Search for the cell housing the specified text and yield its (X, Y) center coordinate. 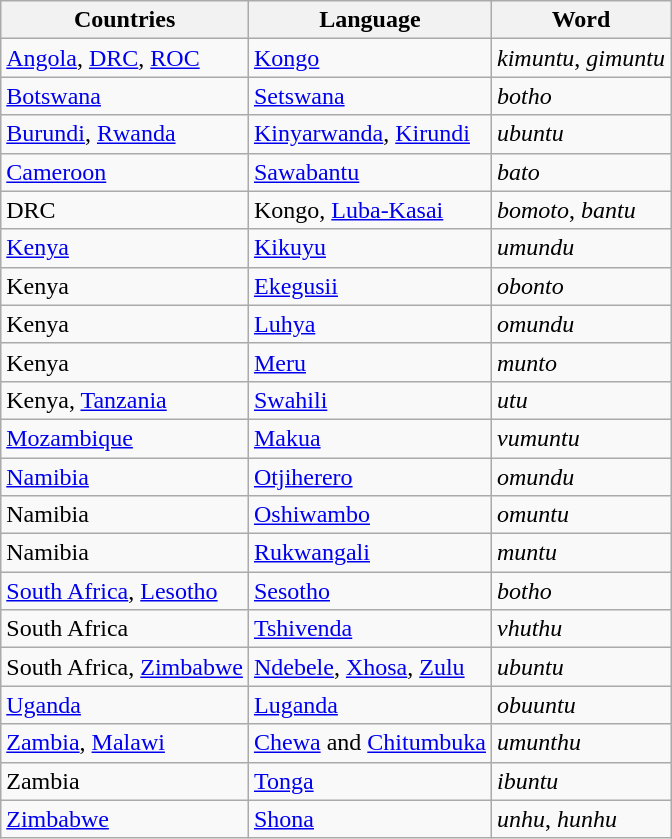
Kinyarwanda, Kirundi (370, 134)
Chewa and Chitumbuka (370, 743)
Meru (370, 362)
vhuthu (580, 629)
obonto (580, 286)
Rukwangali (370, 553)
ibuntu (580, 781)
vumuntu (580, 438)
bato (580, 172)
Sawabantu (370, 172)
Burundi, Rwanda (125, 134)
obuuntu (580, 705)
Kongo (370, 58)
Zambia (125, 781)
bomoto, bantu (580, 210)
Mozambique (125, 438)
Ekegusii (370, 286)
umundu (580, 248)
Tshivenda (370, 629)
Ndebele, Xhosa, Zulu (370, 667)
Tonga (370, 781)
South Africa (125, 629)
umunthu (580, 743)
Oshiwambo (370, 515)
Countries (125, 20)
Setswana (370, 96)
Luhya (370, 324)
Uganda (125, 705)
Zambia, Malawi (125, 743)
Kongo, Luba-Kasai (370, 210)
muntu (580, 553)
Swahili (370, 400)
South Africa, Lesotho (125, 591)
Kikuyu (370, 248)
Otjiherero (370, 477)
Luganda (370, 705)
munto (580, 362)
Cameroon (125, 172)
utu (580, 400)
Shona (370, 819)
Makua (370, 438)
Sesotho (370, 591)
Botswana (125, 96)
Language (370, 20)
kimuntu, gimuntu (580, 58)
Angola, DRC, ROC (125, 58)
DRC (125, 210)
Zimbabwe (125, 819)
unhu, hunhu (580, 819)
Word (580, 20)
South Africa, Zimbabwe (125, 667)
Kenya, Tanzania (125, 400)
omuntu (580, 515)
